Provide the [X, Y] coordinate of the cell's center where the given text is located.  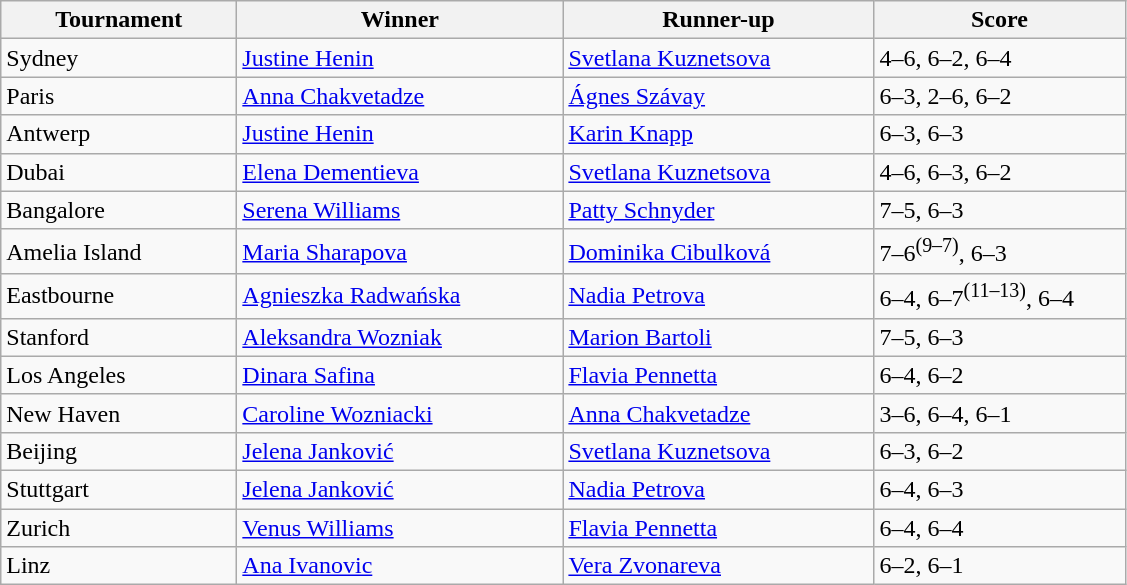
Antwerp [119, 134]
Venus Williams [400, 528]
Beijing [119, 451]
Winner [400, 20]
Zurich [119, 528]
6–2, 6–1 [1000, 566]
6–4, 6–2 [1000, 375]
Stuttgart [119, 489]
6–3, 6–3 [1000, 134]
4–6, 6–3, 6–2 [1000, 172]
Patty Schnyder [718, 210]
Karin Knapp [718, 134]
6–3, 6–2 [1000, 451]
Linz [119, 566]
Elena Dementieva [400, 172]
Runner-up [718, 20]
Aleksandra Wozniak [400, 337]
Score [1000, 20]
Amelia Island [119, 252]
6–3, 2–6, 6–2 [1000, 96]
Stanford [119, 337]
3–6, 6–4, 6–1 [1000, 413]
Bangalore [119, 210]
Maria Sharapova [400, 252]
Eastbourne [119, 296]
Dominika Cibulková [718, 252]
6–4, 6–3 [1000, 489]
Sydney [119, 58]
Caroline Wozniacki [400, 413]
Paris [119, 96]
Los Angeles [119, 375]
7–6(9–7), 6–3 [1000, 252]
New Haven [119, 413]
Dinara Safina [400, 375]
Tournament [119, 20]
4–6, 6–2, 6–4 [1000, 58]
Marion Bartoli [718, 337]
Serena Williams [400, 210]
Dubai [119, 172]
6–4, 6–4 [1000, 528]
Agnieszka Radwańska [400, 296]
Ágnes Szávay [718, 96]
Vera Zvonareva [718, 566]
6–4, 6–7(11–13), 6–4 [1000, 296]
Ana Ivanovic [400, 566]
